Search for the cell housing the specified text and yield its [x, y] center coordinate. 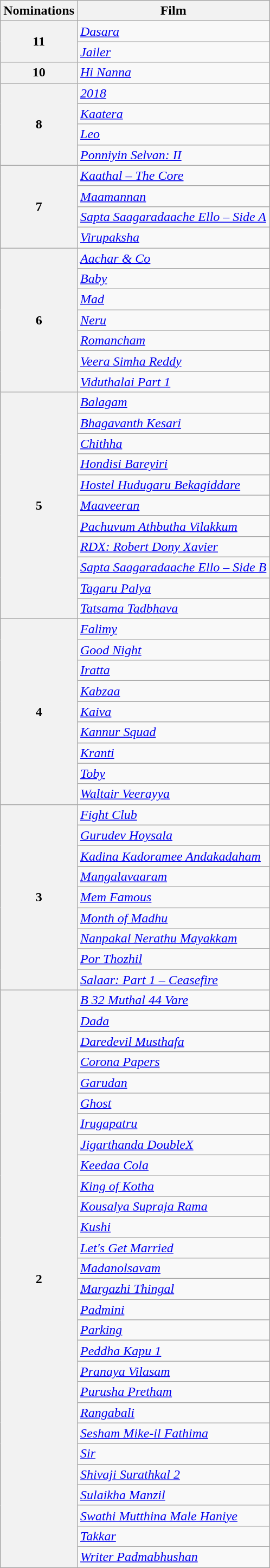
11 [39, 42]
Hostel Hudugaru Bekagiddare [173, 485]
Sapta Saagaradaache Ello – Side A [173, 217]
Ghost [173, 1103]
Kaatera [173, 114]
Iratta [173, 671]
Pranaya Vilasam [173, 1371]
Margazhi Thingal [173, 1289]
Writer Padmabhushan [173, 1557]
Daredevil Musthafa [173, 1042]
Nanpakal Nerathu Mayakkam [173, 939]
Romancham [173, 341]
Swathi Mutthina Male Haniye [173, 1515]
Irugapatru [173, 1124]
Madanolsavam [173, 1268]
Virupaksha [173, 237]
RDX: Robert Dony Xavier [173, 546]
Balagam [173, 402]
Dada [173, 1021]
Good Night [173, 650]
2 [39, 1279]
Tagaru Palya [173, 588]
Padmini [173, 1310]
Leo [173, 134]
Kranti [173, 753]
3 [39, 897]
King of Kotha [173, 1186]
Takkar [173, 1536]
Mad [173, 300]
Shivaji Surathkal 2 [173, 1474]
Ponniyin Selvan: II [173, 155]
10 [39, 73]
Kaathal – The Core [173, 175]
Sapta Saagaradaache Ello – Side B [173, 567]
Purusha Pretham [173, 1392]
Jigarthanda DoubleX [173, 1144]
Corona Papers [173, 1062]
Nominations [39, 11]
Falimy [173, 629]
8 [39, 124]
Veera Simha Reddy [173, 361]
Kousalya Supraja Rama [173, 1206]
Film [173, 11]
Peddha Kapu 1 [173, 1351]
Rangabali [173, 1413]
Baby [173, 279]
Tatsama Tadbhava [173, 609]
Por Thozhil [173, 959]
Bhagavanth Kesari [173, 423]
Parking [173, 1330]
Fight Club [173, 815]
Kannur Squad [173, 732]
Month of Madhu [173, 918]
Sesham Mike-il Fathima [173, 1433]
Toby [173, 773]
Kaiva [173, 712]
Gurudev Hoysala [173, 835]
7 [39, 206]
Kushi [173, 1227]
Hi Nanna [173, 73]
Sir [173, 1454]
Aachar & Co [173, 258]
Sulaikha Manzil [173, 1495]
Waltair Veerayya [173, 794]
Keedaa Cola [173, 1165]
Kabzaa [173, 691]
Viduthalai Part 1 [173, 382]
B 32 Muthal 44 Vare [173, 1000]
Kadina Kadoramee Andakadaham [173, 856]
Jailer [173, 52]
2018 [173, 93]
Neru [173, 320]
Dasara [173, 31]
Maaveeran [173, 505]
Salaar: Part 1 – Ceasefire [173, 980]
Garudan [173, 1083]
4 [39, 712]
Let's Get Married [173, 1247]
6 [39, 320]
5 [39, 506]
Chithha [173, 444]
Pachuvum Athbutha Vilakkum [173, 526]
Mangalavaaram [173, 876]
Hondisi Bareyiri [173, 464]
Mem Famous [173, 897]
Maamannan [173, 196]
